Identify which cell holds the provided text, then report its (x, y) central coordinate. 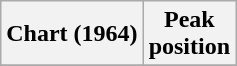
Peakposition (189, 34)
Chart (1964) (72, 34)
